Determine the [X, Y] coordinate at the center of the cell enclosing the given text.  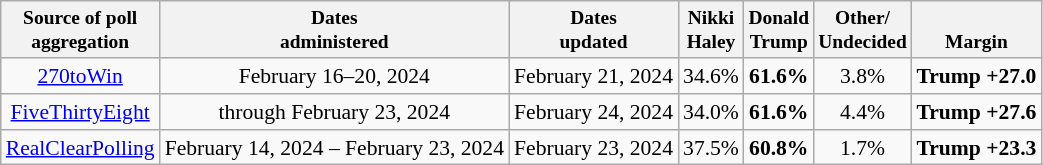
NikkiHaley [711, 30]
270toWin [80, 76]
Datesupdated [594, 30]
Trump +27.0 [976, 76]
Trump +27.6 [976, 112]
3.8% [863, 76]
34.6% [711, 76]
Datesadministered [334, 30]
Margin [976, 30]
4.4% [863, 112]
February 24, 2024 [594, 112]
February 16–20, 2024 [334, 76]
34.0% [711, 112]
Other/Undecided [863, 30]
DonaldTrump [779, 30]
Source of pollaggregation [80, 30]
through February 23, 2024 [334, 112]
FiveThirtyEight [80, 112]
February 21, 2024 [594, 76]
